Pinpoint the cell where the given text exists, returning its (x, y) midpoint coordinate. 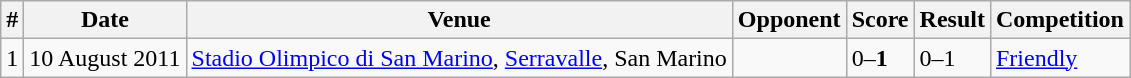
# (12, 20)
Opponent (789, 20)
Score (880, 20)
Result (952, 20)
Friendly (1060, 58)
Stadio Olimpico di San Marino, Serravalle, San Marino (459, 58)
Date (105, 20)
1 (12, 58)
Competition (1060, 20)
10 August 2011 (105, 58)
Venue (459, 20)
